Return (X, Y) of the center of cell containing provided text 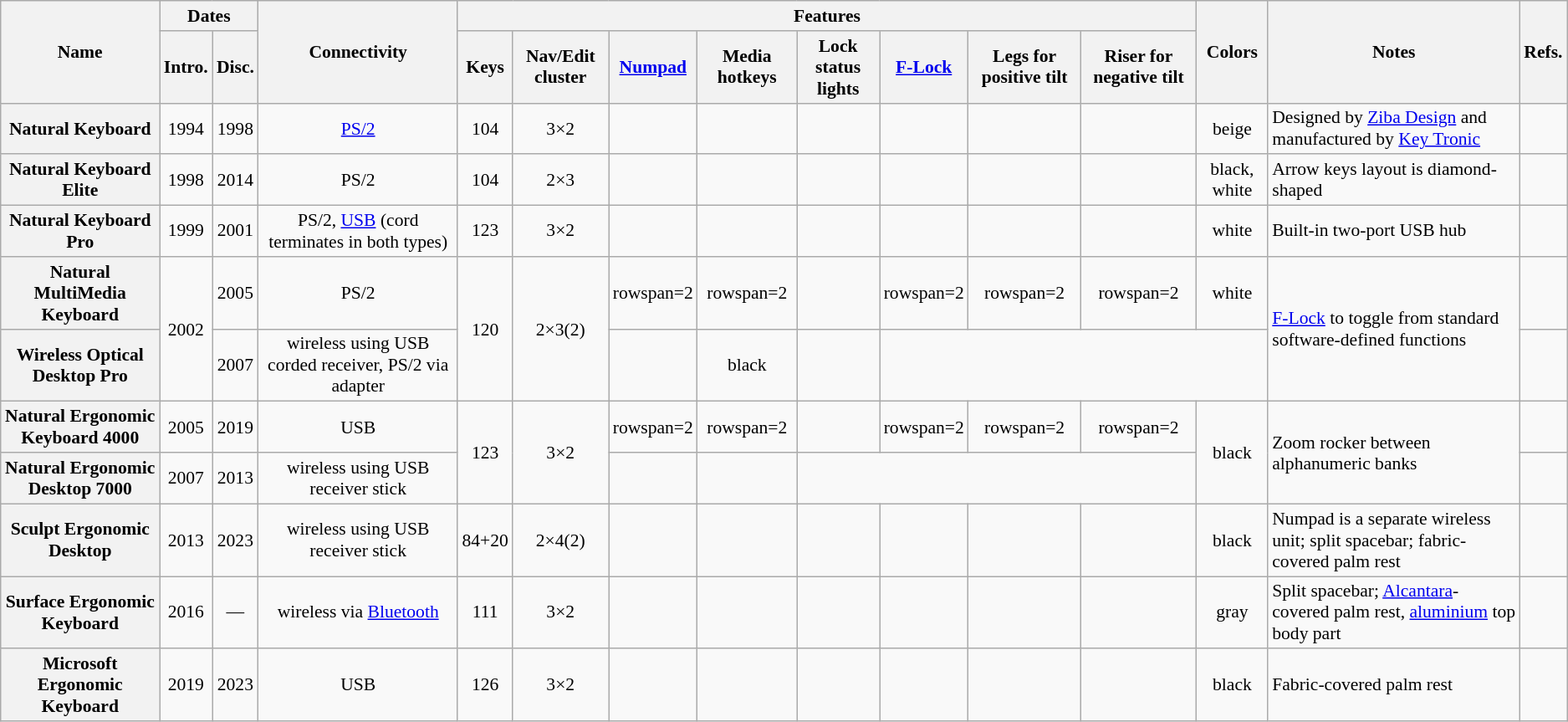
Numpad (653, 67)
black, white (1233, 181)
Natural MultiMedia Keyboard (80, 293)
Natural Keyboard Elite (80, 181)
Split spacebar; Alcantara-covered palm rest, aluminium top body part (1393, 612)
Surface Ergonomic Keyboard (80, 612)
111 (485, 612)
2014 (236, 181)
Notes (1393, 52)
Disc. (236, 67)
2016 (186, 612)
126 (485, 686)
Designed by Ziba Design and manufactured by Key Tronic (1393, 129)
Refs. (1543, 52)
2002 (186, 330)
2×4(2) (560, 540)
Colors (1233, 52)
2×3 (560, 181)
Features (826, 16)
Zoom rocker between alphanumeric banks (1393, 453)
Natural Keyboard (80, 129)
1999 (186, 231)
Microsoft Ergonomic Keyboard (80, 686)
Intro. (186, 67)
F-Lock to toggle from standard software-defined functions (1393, 330)
wireless using USB corded receiver, PS/2 via adapter (358, 365)
PS/2, USB (cord terminates in both types) (358, 231)
Wireless Optical Desktop Pro (80, 365)
2×3(2) (560, 330)
Arrow keys layout is diamond-shaped (1393, 181)
Sculpt Ergonomic Desktop (80, 540)
Lock status lights (838, 67)
wireless via Bluetooth (358, 612)
Connectivity (358, 52)
Name (80, 52)
1994 (186, 129)
Natural Ergonomic Desktop 7000 (80, 479)
Legs for positive tilt (1025, 67)
Dates (209, 16)
Riser for negative tilt (1138, 67)
gray (1233, 612)
84+20 (485, 540)
Numpad is a separate wireless unit; split spacebar; fabric-covered palm rest (1393, 540)
Keys (485, 67)
Fabric-covered palm rest (1393, 686)
Nav/Edit cluster (560, 67)
120 (485, 330)
Built-in two-port USB hub (1393, 231)
2001 (236, 231)
F-Lock (924, 67)
beige (1233, 129)
Media hotkeys (748, 67)
Natural Ergonomic Keyboard 4000 (80, 427)
Natural Keyboard Pro (80, 231)
— (236, 612)
